Capture the cell that displays the provided text and extract its [x, y] central coordinate. 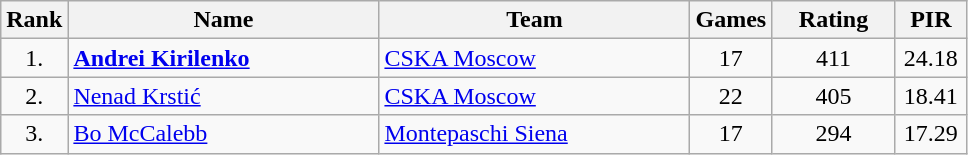
405 [834, 96]
18.41 [930, 96]
24.18 [930, 58]
22 [731, 96]
3. [34, 134]
Nenad Krstić [224, 96]
2. [34, 96]
Team [534, 20]
Rating [834, 20]
Name [224, 20]
294 [834, 134]
Rank [34, 20]
Andrei Kirilenko [224, 58]
Bo McCalebb [224, 134]
Montepaschi Siena [534, 134]
Games [731, 20]
411 [834, 58]
1. [34, 58]
17.29 [930, 134]
PIR [930, 20]
